Capture the cell that displays the provided text and extract its (x, y) central coordinate. 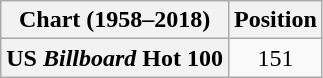
Chart (1958–2018) (115, 20)
Position (276, 20)
151 (276, 58)
US Billboard Hot 100 (115, 58)
